Return [X, Y] of the center of cell containing provided text 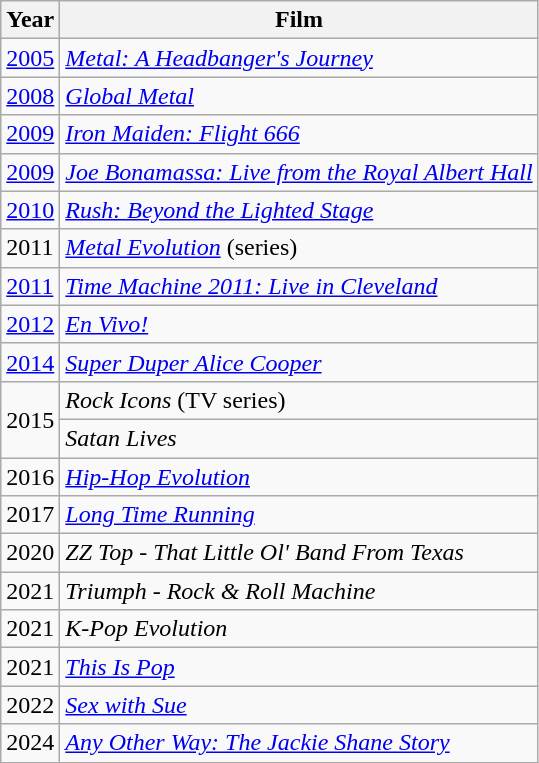
ZZ Top - That Little Ol' Band From Texas [299, 553]
Hip-Hop Evolution [299, 477]
2022 [30, 705]
This Is Pop [299, 667]
2014 [30, 362]
En Vivo! [299, 324]
Rush: Beyond the Lighted Stage [299, 210]
K-Pop Evolution [299, 629]
Triumph - Rock & Roll Machine [299, 591]
2012 [30, 324]
Sex with Sue [299, 705]
Long Time Running [299, 515]
Metal: A Headbanger's Journey [299, 58]
Joe Bonamassa: Live from the Royal Albert Hall [299, 172]
2005 [30, 58]
Time Machine 2011: Live in Cleveland [299, 286]
2016 [30, 477]
Metal Evolution (series) [299, 248]
Global Metal [299, 96]
Any Other Way: The Jackie Shane Story [299, 743]
2024 [30, 743]
2010 [30, 210]
Satan Lives [299, 438]
Year [30, 20]
Super Duper Alice Cooper [299, 362]
2008 [30, 96]
2017 [30, 515]
Iron Maiden: Flight 666 [299, 134]
Rock Icons (TV series) [299, 400]
2020 [30, 553]
2015 [30, 419]
Film [299, 20]
